Determine the (X, Y) coordinate at the center of the cell enclosing the given text.  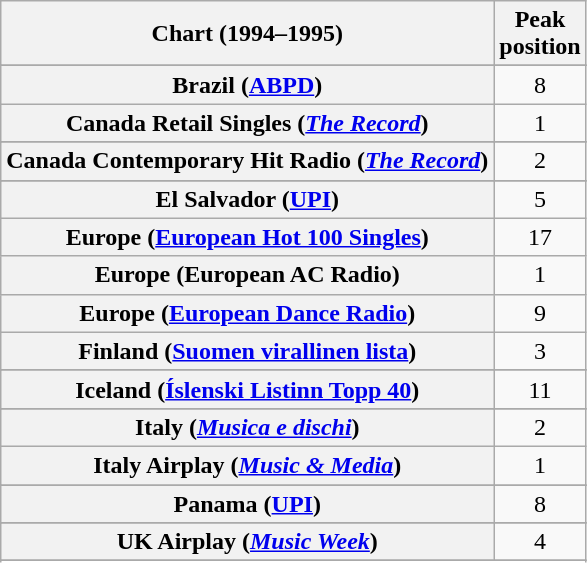
5 (540, 199)
Italy Airplay (Music & Media) (248, 465)
Peakposition (540, 34)
Europe (European Dance Radio) (248, 313)
17 (540, 237)
Europe (European AC Radio) (248, 275)
El Salvador (UPI) (248, 199)
Europe (European Hot 100 Singles) (248, 237)
11 (540, 389)
Finland (Suomen virallinen lista) (248, 351)
3 (540, 351)
Chart (1994–1995) (248, 34)
4 (540, 542)
Panama (UPI) (248, 503)
Italy (Musica e dischi) (248, 427)
Canada Contemporary Hit Radio (The Record) (248, 161)
Brazil (ABPD) (248, 85)
Iceland (Íslenski Listinn Topp 40) (248, 389)
9 (540, 313)
UK Airplay (Music Week) (248, 542)
Canada Retail Singles (The Record) (248, 123)
